For the text-containing cell, return its midpoint in (x, y) coordinate format. 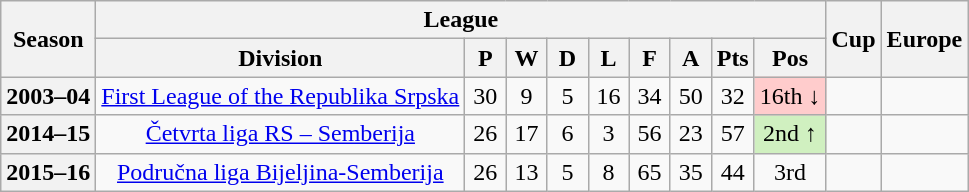
13 (526, 172)
Pts (732, 58)
Europe (924, 39)
W (526, 58)
2015–16 (48, 172)
2003–04 (48, 96)
F (650, 58)
44 (732, 172)
57 (732, 134)
Division (280, 58)
Četvrta liga RS – Semberija (280, 134)
League (461, 20)
First League of the Republika Srpska (280, 96)
16th ↓ (790, 96)
30 (486, 96)
Season (48, 39)
Područna liga Bijeljina-Semberija (280, 172)
Cup (854, 39)
32 (732, 96)
65 (650, 172)
3rd (790, 172)
2014–15 (48, 134)
8 (608, 172)
50 (690, 96)
D (568, 58)
P (486, 58)
9 (526, 96)
23 (690, 134)
2nd ↑ (790, 134)
A (690, 58)
6 (568, 134)
3 (608, 134)
16 (608, 96)
56 (650, 134)
35 (690, 172)
34 (650, 96)
Pos (790, 58)
17 (526, 134)
L (608, 58)
